Return the [x, y] coordinate for the center point of the cell that contains the specified text.  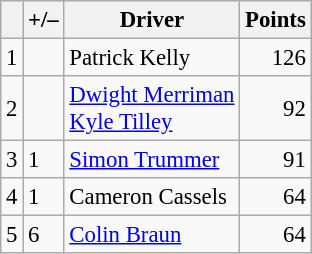
Points [276, 20]
91 [276, 160]
4 [12, 197]
6 [44, 235]
Colin Braun [152, 235]
126 [276, 58]
Dwight Merriman Kyle Tilley [152, 108]
+/– [44, 20]
2 [12, 108]
Cameron Cassels [152, 197]
Driver [152, 20]
3 [12, 160]
Simon Trummer [152, 160]
Patrick Kelly [152, 58]
5 [12, 235]
92 [276, 108]
